Determine the (x, y) coordinate at the center of the cell enclosing the given text.  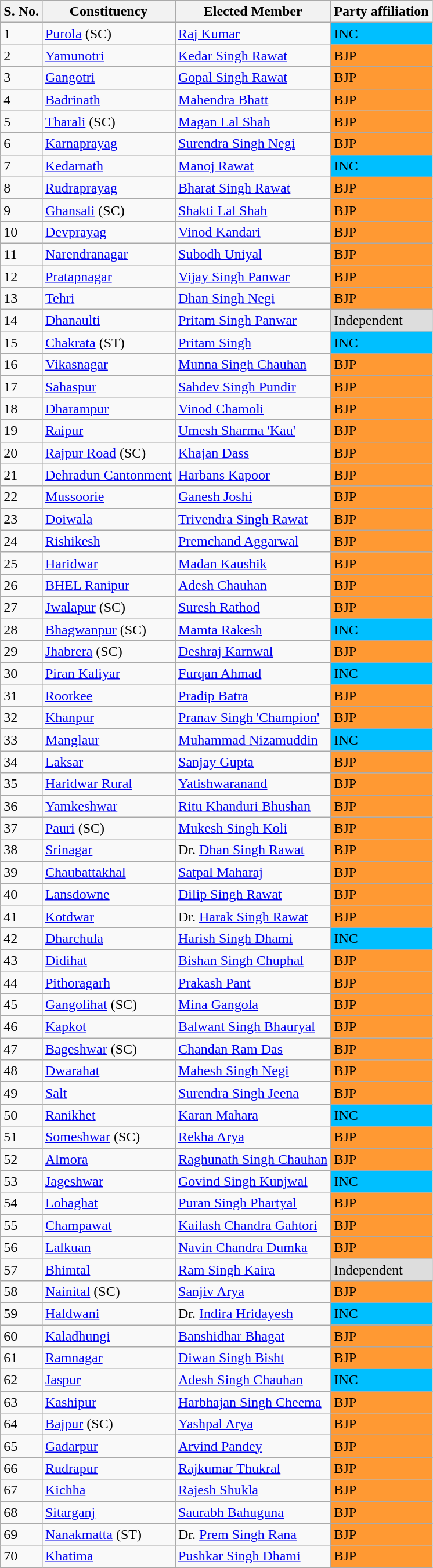
Sitarganj (108, 1512)
18 (21, 409)
Nanakmatta (ST) (108, 1534)
46 (21, 1027)
Manoj Rawat (253, 166)
41 (21, 916)
Party affiliation (381, 12)
Pranav Singh 'Champion' (253, 718)
Sanjiv Arya (253, 1291)
Rajesh Shukla (253, 1490)
37 (21, 828)
Navin Chandra Dumka (253, 1247)
67 (21, 1490)
66 (21, 1468)
32 (21, 718)
11 (21, 254)
Kedar Singh Rawat (253, 56)
Pushkar Singh Dhami (253, 1556)
70 (21, 1556)
Karnaprayag (108, 144)
Gadarpur (108, 1446)
48 (21, 1071)
Rudrapur (108, 1468)
Kapkot (108, 1027)
Kaladhungi (108, 1335)
Karan Mahara (253, 1115)
Devprayag (108, 232)
40 (21, 894)
Khatima (108, 1556)
Arvind Pandey (253, 1446)
Tharali (SC) (108, 122)
Piran Kaliyar (108, 674)
17 (21, 387)
S. No. (21, 12)
Chakrata (ST) (108, 343)
Umesh Sharma 'Kau' (253, 431)
Pritam Singh Panwar (253, 321)
31 (21, 696)
12 (21, 277)
4 (21, 100)
Laksar (108, 762)
Tehri (108, 299)
62 (21, 1380)
Gangolihat (SC) (108, 1005)
Dilip Singh Rawat (253, 894)
38 (21, 850)
Harish Singh Dhami (253, 938)
64 (21, 1424)
Mukesh Singh Koli (253, 828)
Vinod Chamoli (253, 409)
Banshidhar Bhagat (253, 1335)
Rajkumar Thukral (253, 1468)
Raj Kumar (253, 34)
53 (21, 1181)
Kashipur (108, 1402)
57 (21, 1269)
30 (21, 674)
26 (21, 585)
Diwan Singh Bisht (253, 1358)
Lalkuan (108, 1247)
Doiwala (108, 519)
Constituency (108, 12)
Rekha Arya (253, 1137)
2 (21, 56)
25 (21, 563)
Kotdwar (108, 916)
Shakti Lal Shah (253, 210)
Roorkee (108, 696)
10 (21, 232)
Furqan Ahmad (253, 674)
Dharampur (108, 409)
39 (21, 872)
Dehradun Cantonment (108, 475)
Narendranagar (108, 254)
Deshraj Karnwal (253, 652)
Kailash Chandra Gahtori (253, 1225)
9 (21, 210)
Pauri (SC) (108, 828)
Purola (SC) (108, 34)
60 (21, 1335)
55 (21, 1225)
Vikasnagar (108, 365)
Badrinath (108, 100)
Dr. Prem Singh Rana (253, 1534)
22 (21, 497)
36 (21, 806)
Kichha (108, 1490)
65 (21, 1446)
Surendra Singh Negi (253, 144)
Lansdowne (108, 894)
Dr. Indira Hridayesh (253, 1313)
Premchand Aggarwal (253, 541)
Sahdev Singh Pundir (253, 387)
Chaubattakhal (108, 872)
Surendra Singh Jeena (253, 1093)
Trivendra Singh Rawat (253, 519)
Suresh Rathod (253, 607)
BHEL Ranipur (108, 585)
35 (21, 784)
Khajan Dass (253, 453)
44 (21, 983)
Mamta Rakesh (253, 629)
Balwant Singh Bhauryal (253, 1027)
Jageshwar (108, 1181)
Mussoorie (108, 497)
Khanpur (108, 718)
43 (21, 960)
56 (21, 1247)
Manglaur (108, 740)
Rudraprayag (108, 188)
Dwarahat (108, 1071)
Ramnagar (108, 1358)
Bishan Singh Chuphal (253, 960)
23 (21, 519)
Bajpur (SC) (108, 1424)
Dr. Harak Singh Rawat (253, 916)
Jhabrera (SC) (108, 652)
21 (21, 475)
47 (21, 1049)
Nainital (SC) (108, 1291)
49 (21, 1093)
Harbhajan Singh Cheema (253, 1402)
Adesh Singh Chauhan (253, 1380)
Pratapnagar (108, 277)
34 (21, 762)
Govind Singh Kunjwal (253, 1181)
Yamkeshwar (108, 806)
Kedarnath (108, 166)
Muhammad Nizamuddin (253, 740)
Salt (108, 1093)
Dhanaulti (108, 321)
Gopal Singh Rawat (253, 78)
Gangotri (108, 78)
28 (21, 629)
Yashpal Arya (253, 1424)
24 (21, 541)
Yatishwaranand (253, 784)
20 (21, 453)
61 (21, 1358)
50 (21, 1115)
63 (21, 1402)
Jaspur (108, 1380)
Ram Singh Kaira (253, 1269)
16 (21, 365)
Adesh Chauhan (253, 585)
Ranikhet (108, 1115)
Vijay Singh Panwar (253, 277)
27 (21, 607)
Elected Member (253, 12)
Champawat (108, 1225)
15 (21, 343)
Vinod Kandari (253, 232)
59 (21, 1313)
Haldwani (108, 1313)
Dr. Dhan Singh Rawat (253, 850)
Dharchula (108, 938)
Satpal Maharaj (253, 872)
Munna Singh Chauhan (253, 365)
29 (21, 652)
58 (21, 1291)
14 (21, 321)
33 (21, 740)
5 (21, 122)
Almora (108, 1159)
Lohaghat (108, 1203)
Subodh Uniyal (253, 254)
Pritam Singh (253, 343)
Saurabh Bahuguna (253, 1512)
Bhimtal (108, 1269)
Ganesh Joshi (253, 497)
8 (21, 188)
Mahendra Bhatt (253, 100)
3 (21, 78)
Ritu Khanduri Bhushan (253, 806)
Rishikesh (108, 541)
Pithoragarh (108, 983)
Dhan Singh Negi (253, 299)
13 (21, 299)
Bhagwanpur (SC) (108, 629)
Raipur (108, 431)
68 (21, 1512)
Raghunath Singh Chauhan (253, 1159)
Chandan Ram Das (253, 1049)
Harbans Kapoor (253, 475)
1 (21, 34)
42 (21, 938)
19 (21, 431)
Rajpur Road (SC) (108, 453)
54 (21, 1203)
6 (21, 144)
Pradip Batra (253, 696)
Srinagar (108, 850)
Sanjay Gupta (253, 762)
Didihat (108, 960)
52 (21, 1159)
Bharat Singh Rawat (253, 188)
Haridwar (108, 563)
Mahesh Singh Negi (253, 1071)
Yamunotri (108, 56)
69 (21, 1534)
45 (21, 1005)
7 (21, 166)
Prakash Pant (253, 983)
Mina Gangola (253, 1005)
Haridwar Rural (108, 784)
Bageshwar (SC) (108, 1049)
Jwalapur (SC) (108, 607)
Someshwar (SC) (108, 1137)
Ghansali (SC) (108, 210)
Puran Singh Phartyal (253, 1203)
51 (21, 1137)
Sahaspur (108, 387)
Madan Kaushik (253, 563)
Magan Lal Shah (253, 122)
